Return (X, Y) of the center of cell containing provided text 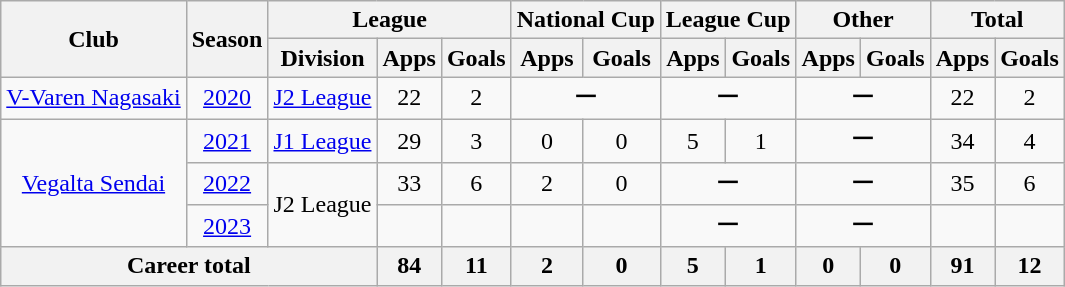
3 (476, 140)
Division (322, 58)
12 (1030, 266)
Season (227, 39)
84 (409, 266)
Total (997, 20)
34 (962, 140)
2022 (227, 184)
2023 (227, 226)
Club (94, 39)
League Cup (728, 20)
Vegalta Sendai (94, 183)
J1 League (322, 140)
Other (863, 20)
V-Varen Nagasaki (94, 98)
2020 (227, 98)
Career total (189, 266)
2021 (227, 140)
11 (476, 266)
33 (409, 184)
35 (962, 184)
29 (409, 140)
League (390, 20)
91 (962, 266)
4 (1030, 140)
National Cup (586, 20)
